Determine the (X, Y) coordinate at the center of the cell enclosing the given text.  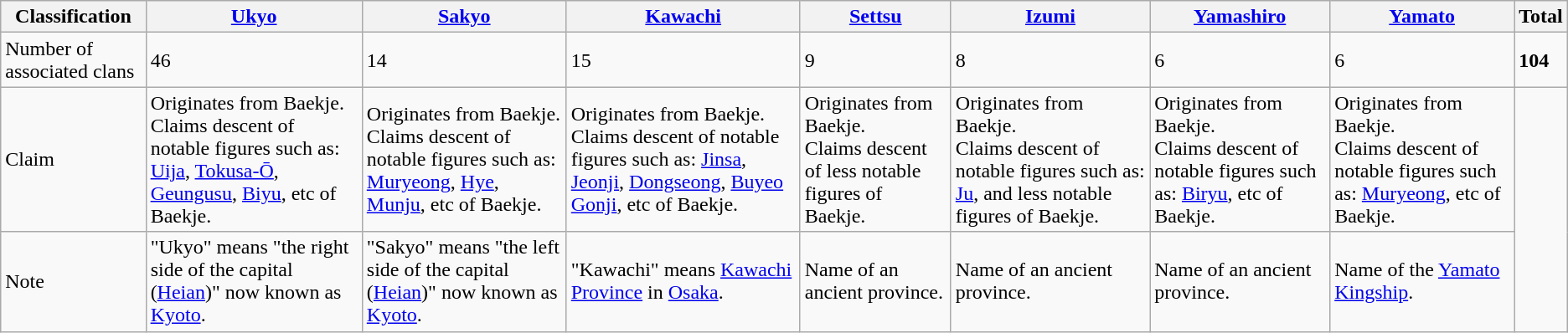
"Kawachi" means Kawachi Province in Osaka. (683, 281)
104 (1541, 60)
Note (74, 281)
Originates from Baekje.Claims descent of notable figures such as: Muryeong, Hye, Munju, etc of Baekje. (464, 159)
Settsu (875, 17)
Originates from Baekje.Claims descent of notable figures such as: Muryeong, etc of Baekje. (1422, 159)
Sakyo (464, 17)
9 (875, 60)
Yamashiro (1240, 17)
Originates from Baekje.Claims descent of notable figures such as: Uija, Tokusa-Ō, Geungusu, Biyu, etc of Baekje. (254, 159)
Number of associated clans (74, 60)
"Sakyo" means "the left side of the capital (Heian)" now known as Kyoto. (464, 281)
8 (1050, 60)
Originates from Baekje.Claims descent of notable figures such as: Jinsa, Jeonji, Dongseong, Buyeo Gonji, etc of Baekje. (683, 159)
Total (1541, 17)
Izumi (1050, 17)
15 (683, 60)
Yamato (1422, 17)
Claim (74, 159)
Name of the Yamato Kingship. (1422, 281)
Classification (74, 17)
Originates from Baekje.Claims descent of notable figures such as: Ju, and less notable figures of Baekje. (1050, 159)
14 (464, 60)
Kawachi (683, 17)
"Ukyo" means "the right side of the capital (Heian)" now known as Kyoto. (254, 281)
46 (254, 60)
Originates from Baekje.Claims descent of less notable figures of Baekje. (875, 159)
Ukyo (254, 17)
Originates from Baekje.Claims descent of notable figures such as: Biryu, etc of Baekje. (1240, 159)
